Search for the cell housing the specified text and yield its [X, Y] center coordinate. 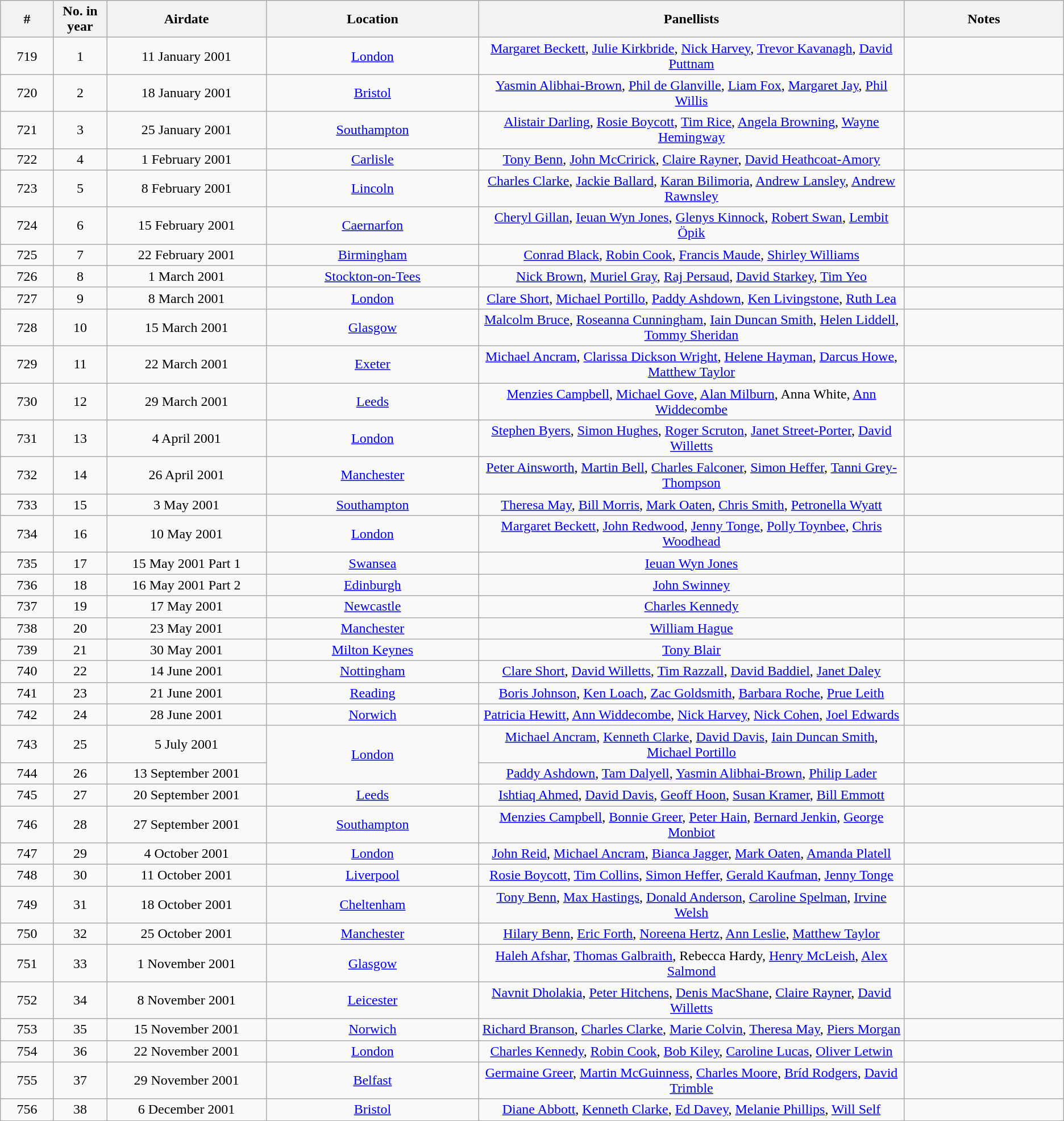
10 [80, 327]
745 [27, 795]
Airdate [186, 19]
12 [80, 401]
6 December 2001 [186, 1110]
14 June 2001 [186, 671]
15 November 2001 [186, 1029]
22 February 2001 [186, 255]
Boris Johnson, Ken Loach, Zac Goldsmith, Barbara Roche, Prue Leith [691, 693]
John Swinney [691, 585]
1 March 2001 [186, 276]
4 October 2001 [186, 854]
Ieuan Wyn Jones [691, 563]
Tony Benn, John McCririck, Claire Rayner, David Heathcoat-Amory [691, 159]
No. in year [80, 19]
Nick Brown, Muriel Gray, Raj Persaud, David Starkey, Tim Yeo [691, 276]
Charles Kennedy, Robin Cook, Bob Kiley, Caroline Lucas, Oliver Letwin [691, 1051]
8 February 2001 [186, 189]
25 [80, 744]
Reading [372, 693]
27 September 2001 [186, 824]
20 [80, 628]
Tony Blair [691, 650]
5 [80, 189]
Caernarfon [372, 225]
753 [27, 1029]
Notes [984, 19]
Yasmin Alibhai-Brown, Phil de Glanville, Liam Fox, Margaret Jay, Phil Willis [691, 93]
Clare Short, David Willetts, Tim Razzall, David Baddiel, Janet Daley [691, 671]
15 February 2001 [186, 225]
740 [27, 671]
Menzies Campbell, Michael Gove, Alan Milburn, Anna White, Ann Widdecombe [691, 401]
Charles Clarke, Jackie Ballard, Karan Bilimoria, Andrew Lansley, Andrew Rawnsley [691, 189]
8 [80, 276]
Navnit Dholakia, Peter Hitchens, Denis MacShane, Claire Rayner, David Willetts [691, 1000]
2 [80, 93]
29 [80, 854]
22 November 2001 [186, 1051]
Belfast [372, 1080]
726 [27, 276]
30 May 2001 [186, 650]
Charles Kennedy [691, 607]
Swansea [372, 563]
7 [80, 255]
29 November 2001 [186, 1080]
Menzies Campbell, Bonnie Greer, Peter Hain, Bernard Jenkin, George Monbiot [691, 824]
734 [27, 534]
31 [80, 905]
Edinburgh [372, 585]
Hilary Benn, Eric Forth, Noreena Hertz, Ann Leslie, Matthew Taylor [691, 934]
751 [27, 963]
Ishtiaq Ahmed, David Davis, Geoff Hoon, Susan Kramer, Bill Emmott [691, 795]
Exeter [372, 364]
20 September 2001 [186, 795]
26 [80, 773]
742 [27, 715]
16 May 2001 Part 2 [186, 585]
35 [80, 1029]
Michael Ancram, Kenneth Clarke, David Davis, Iain Duncan Smith, Michael Portillo [691, 744]
3 [80, 130]
11 [80, 364]
741 [27, 693]
739 [27, 650]
8 March 2001 [186, 298]
748 [27, 875]
34 [80, 1000]
732 [27, 475]
21 [80, 650]
756 [27, 1110]
13 September 2001 [186, 773]
724 [27, 225]
735 [27, 563]
22 [80, 671]
Peter Ainsworth, Martin Bell, Charles Falconer, Simon Heffer, Tanni Grey-Thompson [691, 475]
Carlisle [372, 159]
32 [80, 934]
Nottingham [372, 671]
749 [27, 905]
30 [80, 875]
21 June 2001 [186, 693]
36 [80, 1051]
26 April 2001 [186, 475]
18 January 2001 [186, 93]
28 [80, 824]
22 March 2001 [186, 364]
Alistair Darling, Rosie Boycott, Tim Rice, Angela Browning, Wayne Hemingway [691, 130]
# [27, 19]
23 [80, 693]
Cheltenham [372, 905]
744 [27, 773]
Margaret Beckett, Julie Kirkbride, Nick Harvey, Trevor Kavanagh, David Puttnam [691, 56]
Michael Ancram, Clarissa Dickson Wright, Helene Hayman, Darcus Howe, Matthew Taylor [691, 364]
25 January 2001 [186, 130]
722 [27, 159]
17 May 2001 [186, 607]
747 [27, 854]
38 [80, 1110]
Conrad Black, Robin Cook, Francis Maude, Shirley Williams [691, 255]
Location [372, 19]
18 October 2001 [186, 905]
Liverpool [372, 875]
Lincoln [372, 189]
723 [27, 189]
19 [80, 607]
Newcastle [372, 607]
Patricia Hewitt, Ann Widdecombe, Nick Harvey, Nick Cohen, Joel Edwards [691, 715]
1 November 2001 [186, 963]
28 June 2001 [186, 715]
Paddy Ashdown, Tam Dalyell, Yasmin Alibhai-Brown, Philip Lader [691, 773]
Germaine Greer, Martin McGuinness, Charles Moore, Bríd Rodgers, David Trimble [691, 1080]
Birmingham [372, 255]
Tony Benn, Max Hastings, Donald Anderson, Caroline Spelman, Irvine Welsh [691, 905]
721 [27, 130]
746 [27, 824]
11 October 2001 [186, 875]
752 [27, 1000]
737 [27, 607]
4 April 2001 [186, 439]
738 [27, 628]
8 November 2001 [186, 1000]
Stockton-on-Tees [372, 276]
Stephen Byers, Simon Hughes, Roger Scruton, Janet Street-Porter, David Willetts [691, 439]
15 May 2001 Part 1 [186, 563]
Haleh Afshar, Thomas Galbraith, Rebecca Hardy, Henry McLeish, Alex Salmond [691, 963]
Theresa May, Bill Morris, Mark Oaten, Chris Smith, Petronella Wyatt [691, 505]
Cheryl Gillan, Ieuan Wyn Jones, Glenys Kinnock, Robert Swan, Lembit Öpik [691, 225]
Clare Short, Michael Portillo, Paddy Ashdown, Ken Livingstone, Ruth Lea [691, 298]
10 May 2001 [186, 534]
Margaret Beckett, John Redwood, Jenny Tonge, Polly Toynbee, Chris Woodhead [691, 534]
3 May 2001 [186, 505]
14 [80, 475]
733 [27, 505]
24 [80, 715]
11 January 2001 [186, 56]
Leicester [372, 1000]
1 February 2001 [186, 159]
17 [80, 563]
37 [80, 1080]
29 March 2001 [186, 401]
John Reid, Michael Ancram, Bianca Jagger, Mark Oaten, Amanda Platell [691, 854]
730 [27, 401]
5 July 2001 [186, 744]
754 [27, 1051]
729 [27, 364]
731 [27, 439]
15 [80, 505]
Diane Abbott, Kenneth Clarke, Ed Davey, Melanie Phillips, Will Self [691, 1110]
16 [80, 534]
720 [27, 93]
9 [80, 298]
725 [27, 255]
6 [80, 225]
719 [27, 56]
13 [80, 439]
743 [27, 744]
Richard Branson, Charles Clarke, Marie Colvin, Theresa May, Piers Morgan [691, 1029]
23 May 2001 [186, 628]
750 [27, 934]
Panellists [691, 19]
736 [27, 585]
1 [80, 56]
15 March 2001 [186, 327]
727 [27, 298]
27 [80, 795]
33 [80, 963]
Malcolm Bruce, Roseanna Cunningham, Iain Duncan Smith, Helen Liddell, Tommy Sheridan [691, 327]
William Hague [691, 628]
18 [80, 585]
Milton Keynes [372, 650]
728 [27, 327]
755 [27, 1080]
Rosie Boycott, Tim Collins, Simon Heffer, Gerald Kaufman, Jenny Tonge [691, 875]
25 October 2001 [186, 934]
4 [80, 159]
